Return [x, y] of the center of cell containing provided text 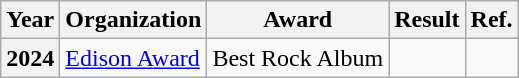
Ref. [492, 20]
Best Rock Album [298, 58]
2024 [30, 58]
Edison Award [134, 58]
Year [30, 20]
Award [298, 20]
Organization [134, 20]
Result [427, 20]
